Identify which cell holds the provided text, then report its [X, Y] central coordinate. 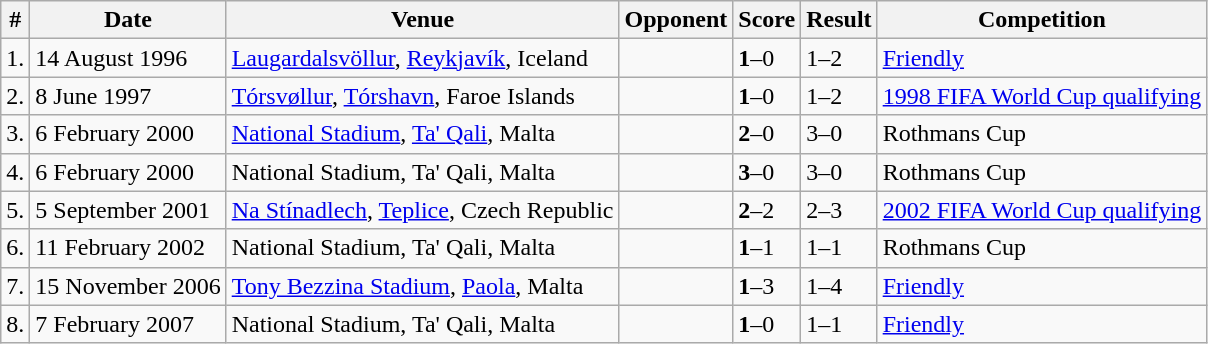
Venue [422, 20]
Opponent [676, 20]
Competition [1042, 20]
2. [16, 96]
4. [16, 172]
Tony Bezzina Stadium, Paola, Malta [422, 286]
11 February 2002 [128, 248]
1–4 [839, 286]
Tórsvøllur, Tórshavn, Faroe Islands [422, 96]
2002 FIFA World Cup qualifying [1042, 210]
2–3 [839, 210]
Laugardalsvöllur, Reykjavík, Iceland [422, 58]
5. [16, 210]
3. [16, 134]
8 June 1997 [128, 96]
5 September 2001 [128, 210]
8. [16, 324]
15 November 2006 [128, 286]
Date [128, 20]
2–0 [767, 134]
1998 FIFA World Cup qualifying [1042, 96]
Score [767, 20]
1–3 [767, 286]
1. [16, 58]
# [16, 20]
Result [839, 20]
7. [16, 286]
2–2 [767, 210]
Na Stínadlech, Teplice, Czech Republic [422, 210]
7 February 2007 [128, 324]
6. [16, 248]
14 August 1996 [128, 58]
